Determine the (X, Y) coordinate at the center of the cell enclosing the given text.  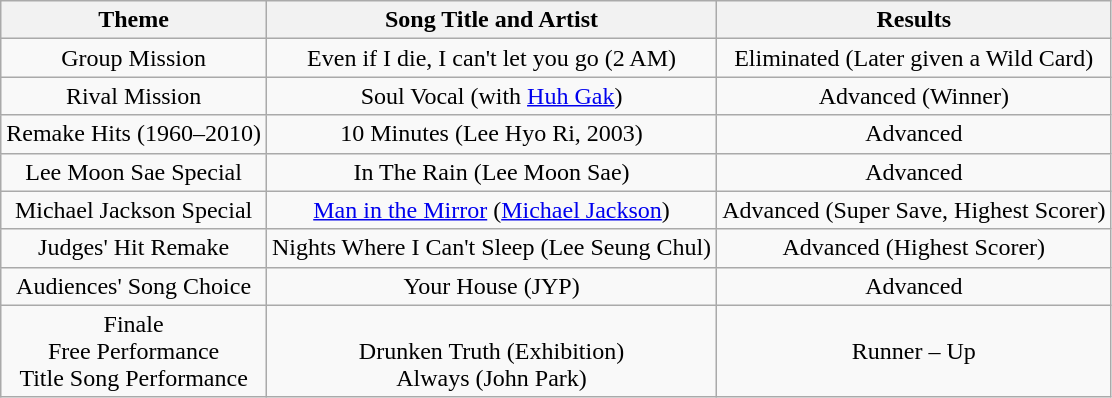
Drunken Truth (Exhibition) Always (John Park) (491, 351)
Michael Jackson Special (134, 210)
Your House (JYP) (491, 286)
Rival Mission (134, 96)
Audiences' Song Choice (134, 286)
Eliminated (Later given a Wild Card) (914, 58)
Theme (134, 20)
In The Rain (Lee Moon Sae) (491, 172)
10 Minutes (Lee Hyo Ri, 2003) (491, 134)
Advanced (Highest Scorer) (914, 248)
Judges' Hit Remake (134, 248)
Group Mission (134, 58)
Remake Hits (1960–2010) (134, 134)
Song Title and Artist (491, 20)
Finale Free Performance Title Song Performance (134, 351)
Lee Moon Sae Special (134, 172)
Results (914, 20)
Runner – Up (914, 351)
Even if I die, I can't let you go (2 AM) (491, 58)
Advanced (Super Save, Highest Scorer) (914, 210)
Soul Vocal (with Huh Gak) (491, 96)
Nights Where I Can't Sleep (Lee Seung Chul) (491, 248)
Man in the Mirror (Michael Jackson) (491, 210)
Advanced (Winner) (914, 96)
